Locate the cell with the specified text and output its [X, Y] center coordinate. 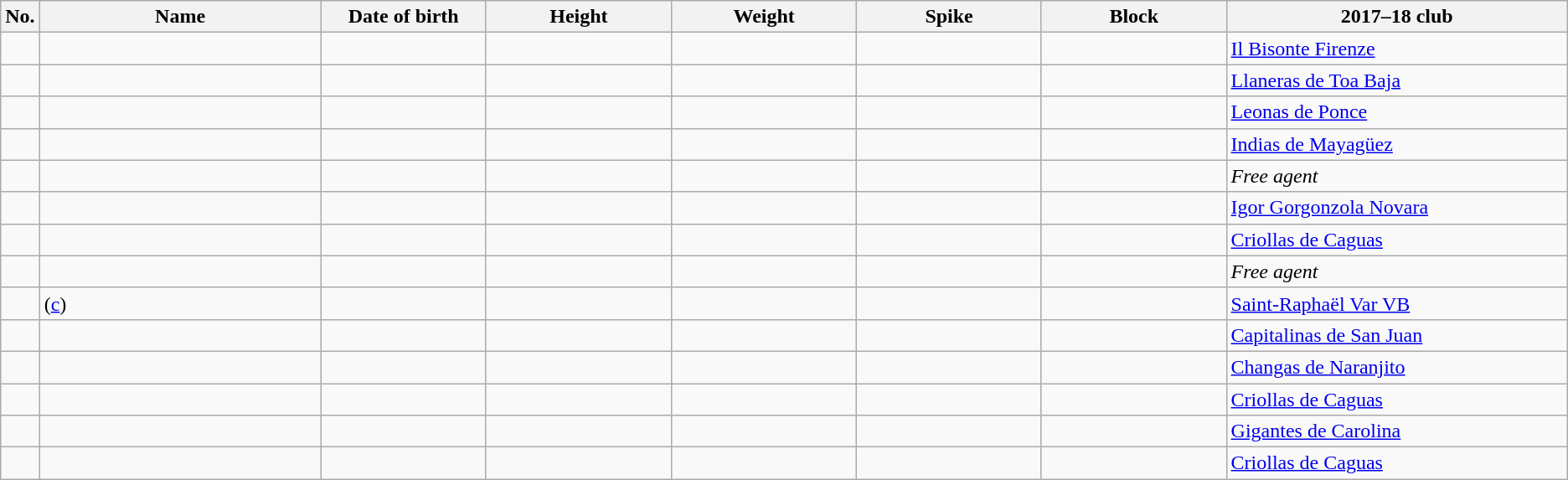
Indias de Mayagüez [1397, 144]
Leonas de Ponce [1397, 112]
Llaneras de Toa Baja [1397, 80]
(c) [180, 303]
Weight [764, 17]
Block [1134, 17]
Gigantes de Carolina [1397, 431]
No. [20, 17]
Spike [950, 17]
2017–18 club [1397, 17]
Il Bisonte Firenze [1397, 49]
Date of birth [404, 17]
Height [578, 17]
Igor Gorgonzola Novara [1397, 208]
Saint-Raphaël Var VB [1397, 303]
Changas de Naranjito [1397, 367]
Name [180, 17]
Capitalinas de San Juan [1397, 335]
